From the cell containing the given text, extract its center point as [x, y] coordinate. 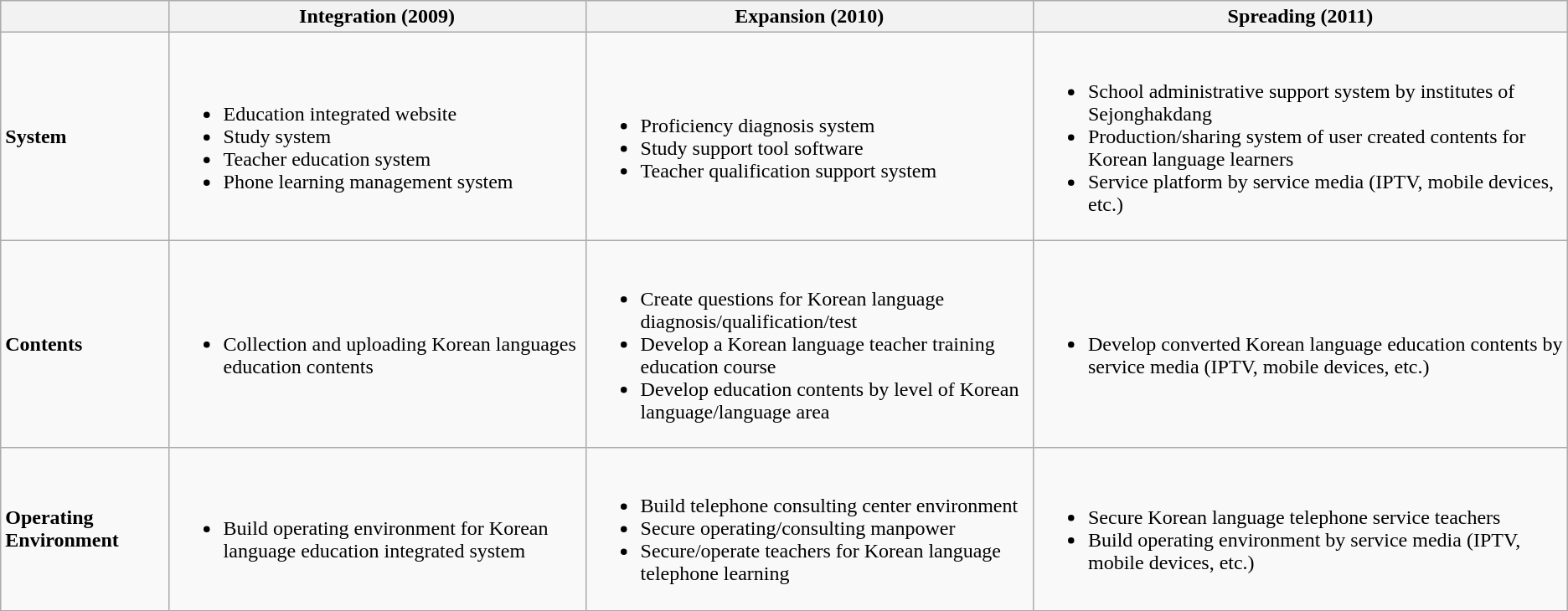
Build operating environment for Korean language education integrated system [377, 529]
Contents [85, 344]
Secure Korean language telephone service teachersBuild operating environment by service media (IPTV, mobile devices, etc.) [1300, 529]
Operating Environment [85, 529]
Expansion (2010) [809, 17]
System [85, 136]
Develop converted Korean language education contents by service media (IPTV, mobile devices, etc.) [1300, 344]
Education integrated websiteStudy systemTeacher education systemPhone learning management system [377, 136]
Spreading (2011) [1300, 17]
Build telephone consulting center environmentSecure operating/consulting manpowerSecure/operate teachers for Korean language telephone learning [809, 529]
Integration (2009) [377, 17]
Proficiency diagnosis systemStudy support tool softwareTeacher qualification support system [809, 136]
Collection and uploading Korean languages education contents [377, 344]
